Find where the given text appears and provide that cell's center as [x, y] coordinate. 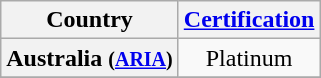
Australia (ARIA) [90, 58]
Certification [249, 20]
Platinum [249, 58]
Country [90, 20]
